Determine the (X, Y) coordinate at the center of the cell enclosing the given text.  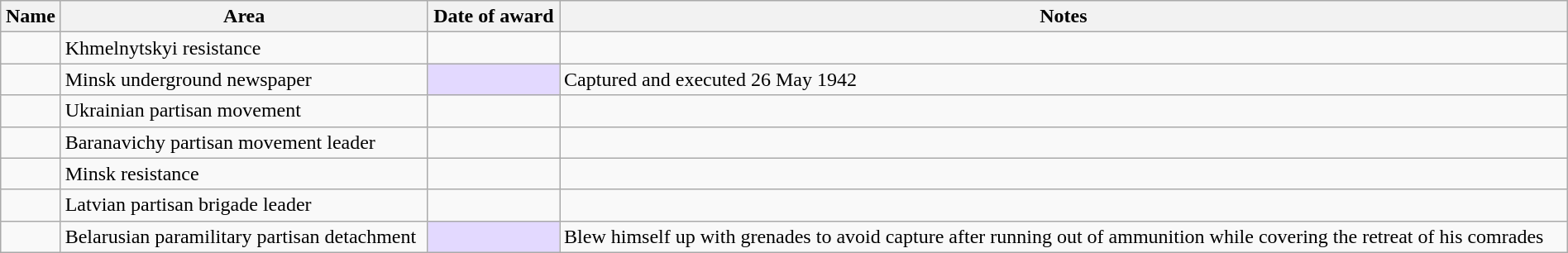
Minsk resistance (244, 174)
Blew himself up with grenades to avoid capture after running out of ammunition while covering the retreat of his comrades (1064, 236)
Notes (1064, 17)
Date of award (493, 17)
Name (31, 17)
Ukrainian partisan movement (244, 111)
Area (244, 17)
Khmelnytskyi resistance (244, 48)
Baranavichy partisan movement leader (244, 142)
Belarusian paramilitary partisan detachment (244, 236)
Latvian partisan brigade leader (244, 205)
Captured and executed 26 May 1942 (1064, 79)
Minsk underground newspaper (244, 79)
